Scan for the cell matching the given text and deliver its (x, y) coordinate at center. 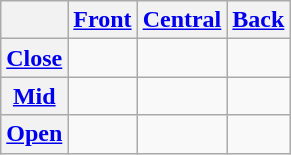
Close (34, 58)
Front (102, 20)
Back (258, 20)
Open (34, 134)
Mid (34, 96)
Central (182, 20)
